Pinpoint the cell where the given text exists, returning its [x, y] midpoint coordinate. 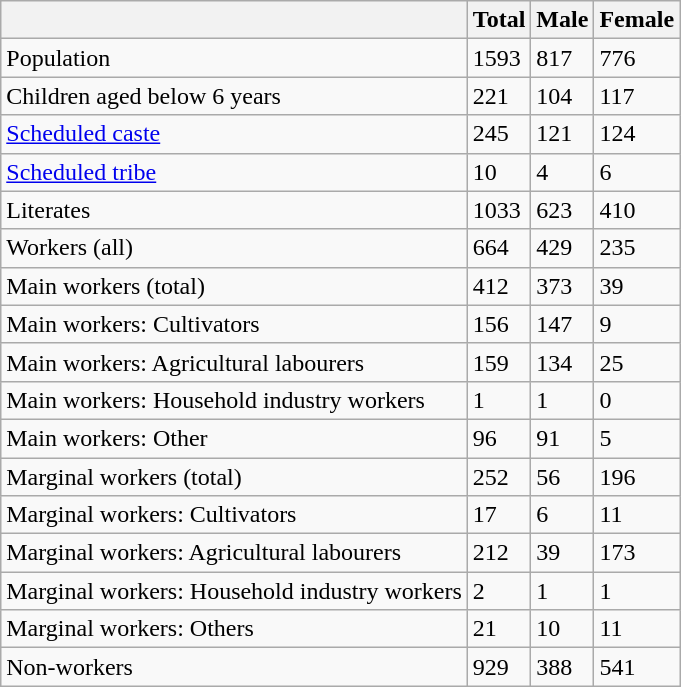
Marginal workers: Cultivators [234, 515]
Marginal workers (total) [234, 477]
Scheduled tribe [234, 172]
25 [637, 362]
104 [562, 96]
9 [637, 324]
Non-workers [234, 667]
Population [234, 58]
235 [637, 248]
Main workers (total) [234, 286]
817 [562, 58]
147 [562, 324]
Literates [234, 210]
Total [499, 20]
Workers (all) [234, 248]
56 [562, 477]
159 [499, 362]
541 [637, 667]
664 [499, 248]
117 [637, 96]
Male [562, 20]
2 [499, 591]
Marginal workers: Agricultural labourers [234, 553]
Main workers: Household industry workers [234, 400]
Marginal workers: Household industry workers [234, 591]
212 [499, 553]
245 [499, 134]
Children aged below 6 years [234, 96]
373 [562, 286]
429 [562, 248]
Marginal workers: Others [234, 629]
776 [637, 58]
4 [562, 172]
124 [637, 134]
96 [499, 438]
623 [562, 210]
196 [637, 477]
1033 [499, 210]
Main workers: Cultivators [234, 324]
Female [637, 20]
929 [499, 667]
Main workers: Agricultural labourers [234, 362]
156 [499, 324]
121 [562, 134]
252 [499, 477]
388 [562, 667]
Main workers: Other [234, 438]
21 [499, 629]
412 [499, 286]
410 [637, 210]
5 [637, 438]
Scheduled caste [234, 134]
17 [499, 515]
91 [562, 438]
221 [499, 96]
173 [637, 553]
0 [637, 400]
134 [562, 362]
1593 [499, 58]
